Return (X, Y) of the center of cell containing provided text 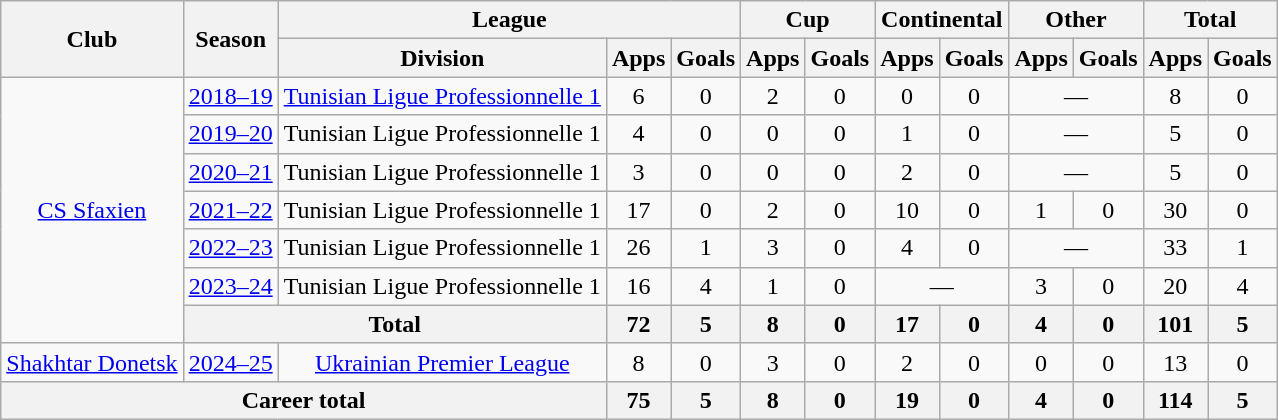
10 (907, 210)
13 (1175, 362)
6 (638, 96)
114 (1175, 400)
30 (1175, 210)
Ukrainian Premier League (442, 362)
Other (1076, 20)
19 (907, 400)
2019–20 (230, 134)
2021–22 (230, 210)
72 (638, 324)
2018–19 (230, 96)
2020–21 (230, 172)
33 (1175, 248)
Season (230, 39)
Shakhtar Donetsk (92, 362)
20 (1175, 286)
CS Sfaxien (92, 210)
75 (638, 400)
Club (92, 39)
16 (638, 286)
2022–23 (230, 248)
101 (1175, 324)
Career total (304, 400)
Division (442, 58)
2024–25 (230, 362)
26 (638, 248)
Cup (808, 20)
Continental (942, 20)
2023–24 (230, 286)
League (509, 20)
